Return (x, y) of the center of cell containing provided text 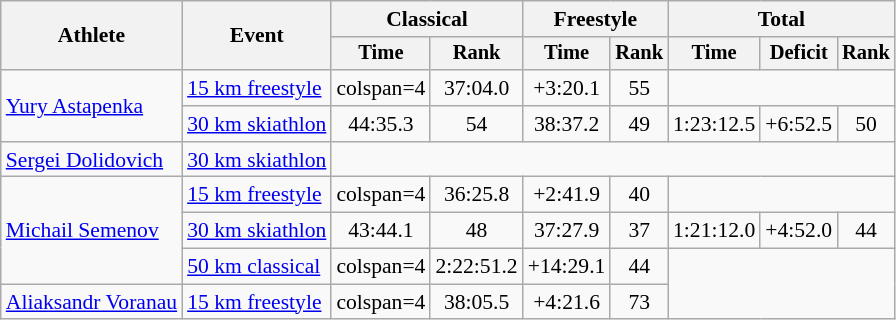
1:21:12.0 (714, 231)
55 (639, 88)
37:04.0 (476, 88)
+3:20.1 (567, 88)
1:23:12.5 (714, 124)
Sergei Dolidovich (92, 160)
Michail Semenov (92, 230)
54 (476, 124)
50 (866, 124)
Total (782, 19)
40 (639, 195)
Yury Astapenka (92, 106)
Aliaksandr Voranau (92, 302)
Deficit (798, 54)
Athlete (92, 36)
73 (639, 302)
Event (256, 36)
38:05.5 (476, 302)
+6:52.5 (798, 124)
43:44.1 (380, 231)
48 (476, 231)
44:35.3 (380, 124)
38:37.2 (567, 124)
37 (639, 231)
36:25.8 (476, 195)
2:22:51.2 (476, 267)
Freestyle (596, 19)
37:27.9 (567, 231)
+4:52.0 (798, 231)
+14:29.1 (567, 267)
50 km classical (256, 267)
Classical (426, 19)
49 (639, 124)
+2:41.9 (567, 195)
+4:21.6 (567, 302)
